From the cell containing the given text, extract its center point as [x, y] coordinate. 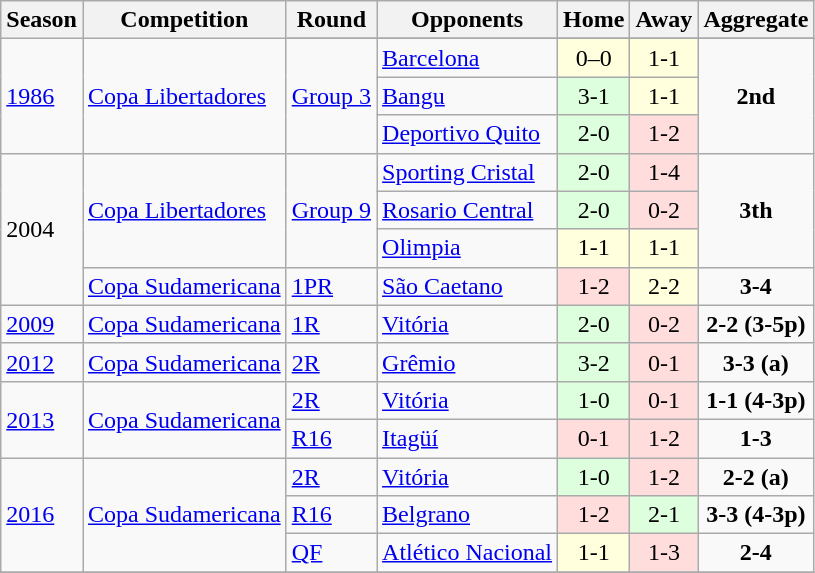
0–0 [594, 58]
QF [331, 553]
Season [42, 20]
2009 [42, 324]
2-2 (3-5p) [756, 324]
Atlético Nacional [468, 553]
1-1 (4-3p) [756, 400]
Round [331, 20]
Bangu [468, 96]
Group 9 [331, 210]
2016 [42, 515]
São Caetano [468, 286]
Home [594, 20]
Barcelona [468, 58]
3-1 [594, 96]
3-3 (a) [756, 362]
Aggregate [756, 20]
Itagüí [468, 438]
2004 [42, 229]
2nd [756, 96]
Competition [184, 20]
2013 [42, 419]
1R [331, 324]
Sporting Cristal [468, 172]
3-4 [756, 286]
1-4 [664, 172]
3-3 (4-3p) [756, 515]
1PR [331, 286]
Olimpia [468, 248]
Grêmio [468, 362]
Away [664, 20]
2-2 (a) [756, 477]
Belgrano [468, 515]
Rosario Central [468, 210]
3-2 [594, 362]
Opponents [468, 20]
2-4 [756, 553]
2012 [42, 362]
3th [756, 210]
Deportivo Quito [468, 134]
1986 [42, 96]
2-1 [664, 515]
2-2 [664, 286]
Group 3 [331, 96]
